Determine the (X, Y) coordinate at the center of the cell enclosing the given text.  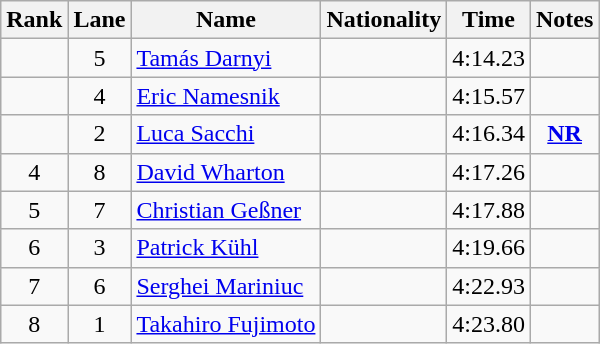
2 (100, 134)
4:17.26 (489, 172)
4:16.34 (489, 134)
Takahiro Fujimoto (226, 324)
4:19.66 (489, 248)
Nationality (384, 20)
Eric Namesnik (226, 96)
4:23.80 (489, 324)
Time (489, 20)
Christian Geßner (226, 210)
3 (100, 248)
Serghei Mariniuc (226, 286)
4:15.57 (489, 96)
1 (100, 324)
Luca Sacchi (226, 134)
David Wharton (226, 172)
Lane (100, 20)
Name (226, 20)
Patrick Kühl (226, 248)
4:22.93 (489, 286)
4:17.88 (489, 210)
Notes (564, 20)
NR (564, 134)
Rank (34, 20)
Tamás Darnyi (226, 58)
4:14.23 (489, 58)
